Pinpoint the cell where the given text exists, returning its (x, y) midpoint coordinate. 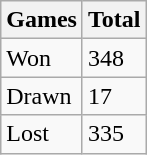
348 (114, 58)
Lost (42, 134)
335 (114, 134)
Drawn (42, 96)
Games (42, 20)
Total (114, 20)
Won (42, 58)
17 (114, 96)
